For the text-containing cell, return its midpoint in [x, y] coordinate format. 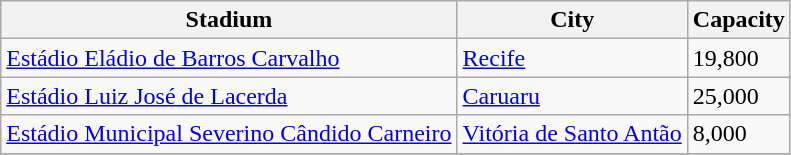
Recife [572, 58]
Caruaru [572, 96]
Capacity [738, 20]
19,800 [738, 58]
Stadium [229, 20]
Estádio Luiz José de Lacerda [229, 96]
City [572, 20]
25,000 [738, 96]
Vitória de Santo Antão [572, 134]
Estádio Eládio de Barros Carvalho [229, 58]
8,000 [738, 134]
Estádio Municipal Severino Cândido Carneiro [229, 134]
